Output the [x, y] coordinate of the center of the cell containing the given text.  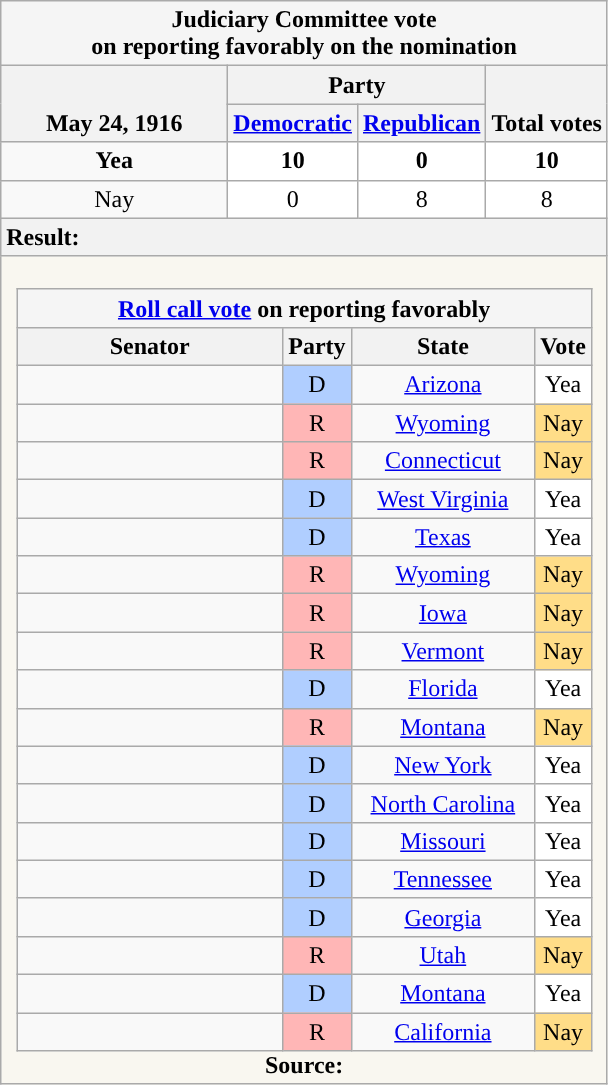
Georgia [443, 917]
New York [443, 765]
Republican [421, 123]
North Carolina [443, 803]
Roll call vote on reporting favorably [304, 308]
State [443, 346]
Iowa [443, 613]
Connecticut [443, 461]
Utah [443, 955]
Result: [304, 237]
West Virginia [443, 499]
Missouri [443, 841]
Tennessee [443, 879]
Total votes [547, 104]
May 24, 1916 [114, 104]
Texas [443, 537]
Judiciary Committee voteon reporting favorably on the nomination [304, 34]
Arizona [443, 385]
Vote [564, 346]
California [443, 1032]
Florida [443, 689]
Vermont [443, 651]
Senator [150, 346]
Democratic [293, 123]
